Search for the cell housing the specified text and yield its (x, y) center coordinate. 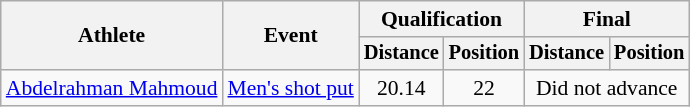
Athlete (112, 36)
Men's shot put (290, 88)
Qualification (442, 19)
Abdelrahman Mahmoud (112, 88)
20.14 (402, 88)
Event (290, 36)
Did not advance (606, 88)
22 (484, 88)
Final (606, 19)
